Determine the [X, Y] coordinate at the center of the cell enclosing the given text.  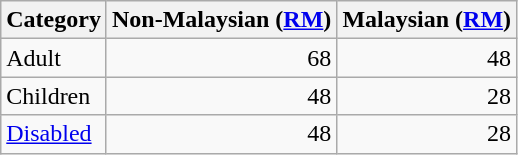
Malaysian (RM) [427, 20]
Adult [54, 58]
Disabled [54, 134]
Non-Malaysian (RM) [221, 20]
68 [221, 58]
Category [54, 20]
Children [54, 96]
